Output the [X, Y] coordinate of the center of the cell containing the given text.  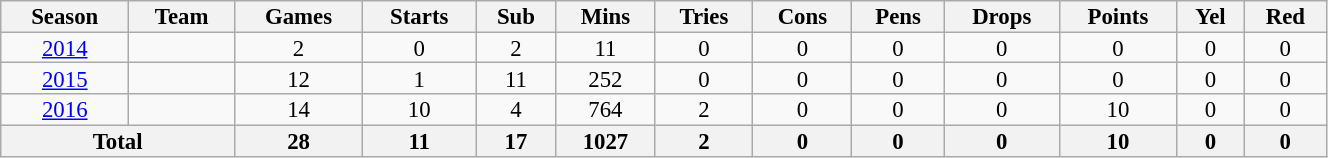
252 [606, 78]
28 [299, 140]
12 [299, 78]
Team [182, 16]
1 [420, 78]
2014 [65, 48]
17 [516, 140]
Tries [704, 16]
2016 [65, 110]
2015 [65, 78]
Starts [420, 16]
Games [299, 16]
Pens [898, 16]
Cons [802, 16]
14 [299, 110]
4 [516, 110]
1027 [606, 140]
Season [65, 16]
Points [1118, 16]
Mins [606, 16]
Red [1285, 16]
Total [118, 140]
Drops [1002, 16]
764 [606, 110]
Yel [1211, 16]
Sub [516, 16]
